Determine the [x, y] coordinate at the center of the cell enclosing the given text.  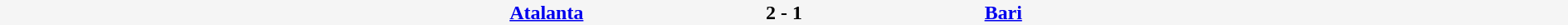
Atalanta [293, 12]
2 - 1 [784, 12]
Bari [1275, 12]
